Pinpoint the cell where the given text exists, returning its (x, y) midpoint coordinate. 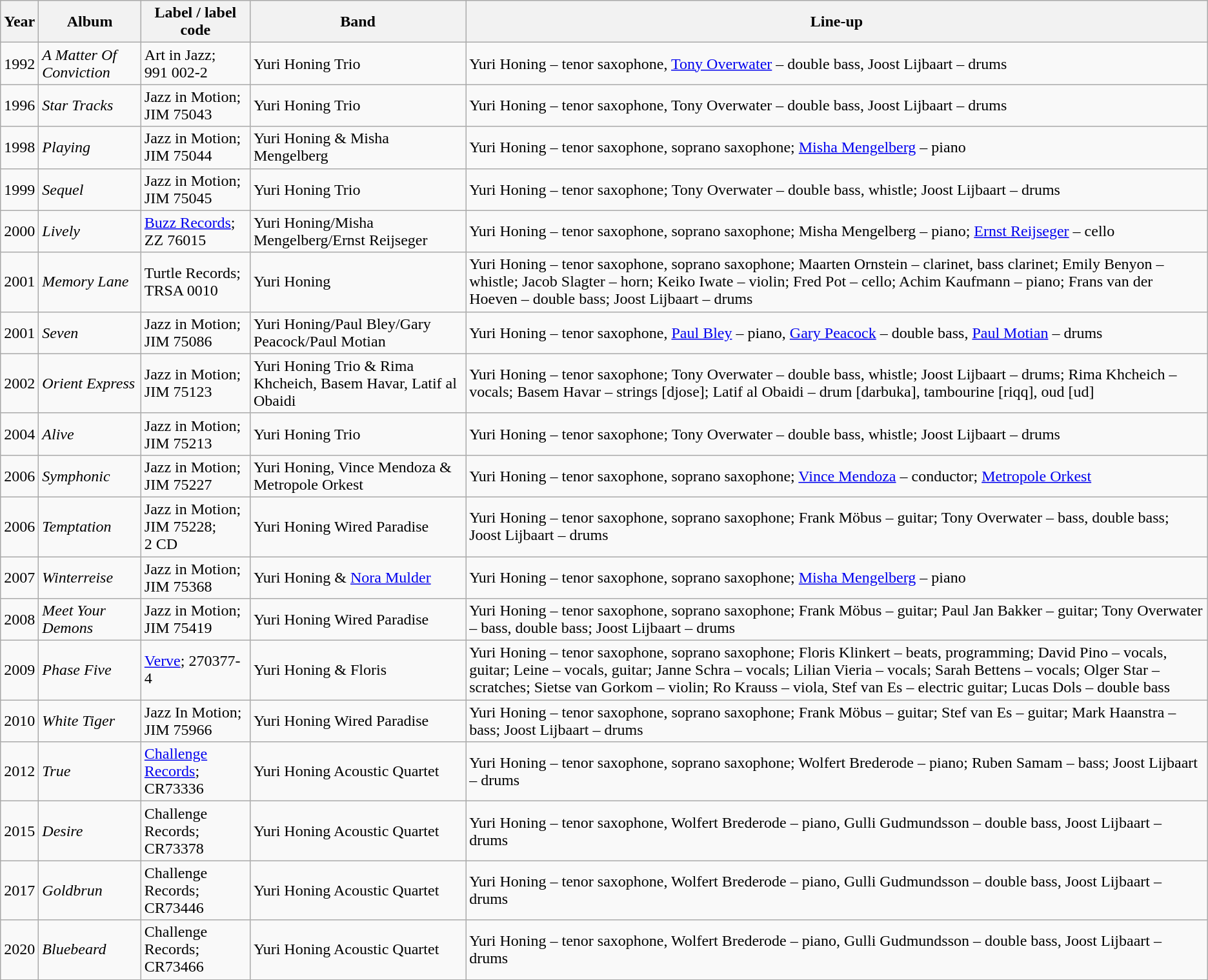
2015 (19, 831)
Phase Five (90, 670)
Yuri Honing (357, 282)
Album (90, 22)
True (90, 772)
Yuri Honing – tenor saxophone, soprano saxophone; Wolfert Brederode – piano; Ruben Samam – bass; Joost Lijbaart – drums (837, 772)
Yuri Honing – tenor saxophone, Paul Bley – piano, Gary Peacock – double bass, Paul Motian – drums (837, 333)
Orient Express (90, 383)
Jazz in Motion;JIM 75123 (195, 383)
Band (357, 22)
Yuri Honing Trio & Rima Khcheich, Basem Havar, Latif al Obaidi (357, 383)
Buzz Records;ZZ 76015 (195, 231)
Seven (90, 333)
Yuri Honing & Floris (357, 670)
1999 (19, 190)
Jazz in Motion;JIM 75086 (195, 333)
Bluebeard (90, 950)
1992 (19, 63)
Winterreise (90, 577)
2009 (19, 670)
2007 (19, 577)
Label / label code (195, 22)
Challenge Records; CR73446 (195, 890)
Jazz in Motion;JIM 75043 (195, 106)
Yuri Honing/Misha Mengelberg/Ernst Reijseger (357, 231)
Yuri Honing & Misha Mengelberg (357, 147)
Jazz in Motion;JIM 75368 (195, 577)
White Tiger (90, 721)
Star Tracks (90, 106)
Playing (90, 147)
Jazz in Motion;JIM 75044 (195, 147)
Jazz in Motion;JIM 75419 (195, 619)
Sequel (90, 190)
2012 (19, 772)
Jazz in Motion;JIM 75228;2 CD (195, 526)
Yuri Honing – tenor saxophone, soprano saxophone; Vince Mendoza – conductor; Metropole Orkest (837, 476)
Turtle Records; TRSA 0010 (195, 282)
Challenge Records; CR73466 (195, 950)
2010 (19, 721)
Symphonic (90, 476)
Temptation (90, 526)
Verve; 270377-4 (195, 670)
2002 (19, 383)
Goldbrun (90, 890)
2020 (19, 950)
Jazz In Motion;JIM 75966 (195, 721)
2000 (19, 231)
Desire (90, 831)
Challenge Records;CR73336 (195, 772)
Line-up (837, 22)
Lively (90, 231)
2004 (19, 434)
Yuri Honing & Nora Mulder (357, 577)
Jazz in Motion;JIM 75227 (195, 476)
Yuri Honing – tenor saxophone, soprano saxophone; Frank Möbus – guitar; Stef van Es – guitar; Mark Haanstra – bass; Joost Lijbaart – drums (837, 721)
2008 (19, 619)
2017 (19, 890)
A Matter Of Conviction (90, 63)
Challenge Records; CR73378 (195, 831)
Yuri Honing, Vince Mendoza & Metropole Orkest (357, 476)
Alive (90, 434)
Meet Your Demons (90, 619)
1996 (19, 106)
Jazz in Motion;JIM 75045 (195, 190)
Art in Jazz;991 002-2 (195, 63)
Year (19, 22)
Yuri Honing – tenor saxophone, soprano saxophone; Frank Möbus – guitar; Tony Overwater – bass, double bass; Joost Lijbaart – drums (837, 526)
Yuri Honing – tenor saxophone, soprano saxophone; Misha Mengelberg – piano; Ernst Reijseger – cello (837, 231)
Yuri Honing/Paul Bley/Gary Peacock/Paul Motian (357, 333)
Jazz in Motion;JIM 75213 (195, 434)
1998 (19, 147)
Memory Lane (90, 282)
